Output the (x, y) coordinate of the center of the cell containing the given text.  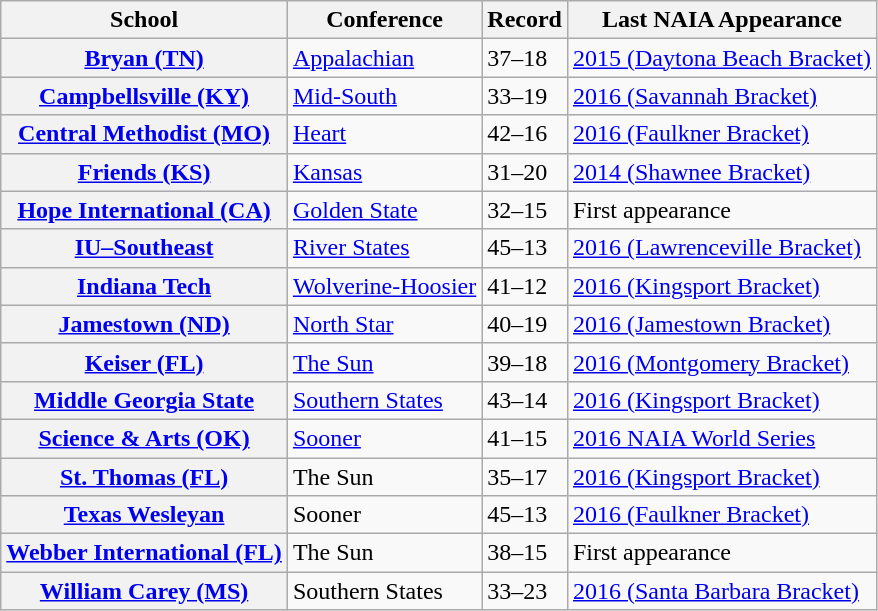
Middle Georgia State (144, 400)
Mid-South (384, 96)
31–20 (525, 172)
2015 (Daytona Beach Bracket) (722, 58)
38–15 (525, 553)
Kansas (384, 172)
Texas Wesleyan (144, 515)
Appalachian (384, 58)
Last NAIA Appearance (722, 20)
2016 (Savannah Bracket) (722, 96)
2016 (Jamestown Bracket) (722, 324)
Keiser (FL) (144, 362)
Jamestown (ND) (144, 324)
River States (384, 248)
41–15 (525, 438)
2016 (Santa Barbara Bracket) (722, 591)
41–12 (525, 286)
Campbellsville (KY) (144, 96)
39–18 (525, 362)
33–19 (525, 96)
St. Thomas (FL) (144, 477)
40–19 (525, 324)
37–18 (525, 58)
42–16 (525, 134)
Central Methodist (MO) (144, 134)
32–15 (525, 210)
Hope International (CA) (144, 210)
2016 (Montgomery Bracket) (722, 362)
Conference (384, 20)
43–14 (525, 400)
2016 NAIA World Series (722, 438)
Bryan (TN) (144, 58)
Heart (384, 134)
Golden State (384, 210)
Science & Arts (OK) (144, 438)
Wolverine-Hoosier (384, 286)
IU–Southeast (144, 248)
2014 (Shawnee Bracket) (722, 172)
Webber International (FL) (144, 553)
Indiana Tech (144, 286)
William Carey (MS) (144, 591)
33–23 (525, 591)
Friends (KS) (144, 172)
Record (525, 20)
2016 (Lawrenceville Bracket) (722, 248)
School (144, 20)
35–17 (525, 477)
North Star (384, 324)
